For the text-containing cell, return its midpoint in [X, Y] coordinate format. 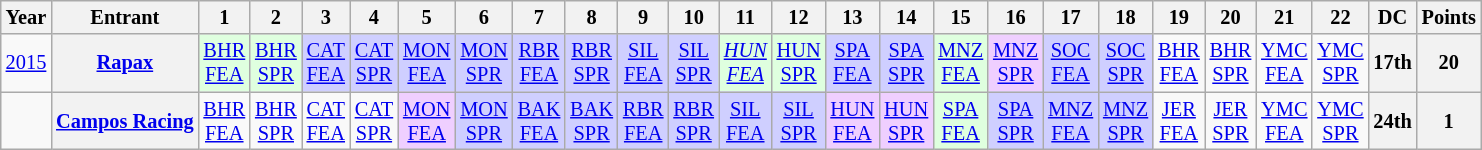
4 [374, 17]
12 [799, 17]
2 [276, 17]
6 [484, 17]
SOCFEA [1070, 63]
19 [1179, 17]
Points [1449, 17]
Rapax [124, 63]
9 [643, 17]
17 [1070, 17]
11 [746, 17]
7 [540, 17]
SOCSPR [1126, 63]
16 [1016, 17]
Campos Racing [124, 121]
14 [906, 17]
18 [1126, 17]
24th [1392, 121]
21 [1284, 17]
3 [326, 17]
8 [592, 17]
17th [1392, 63]
15 [960, 17]
BAKSPR [592, 121]
BAKFEA [540, 121]
Entrant [124, 17]
DC [1392, 17]
Year [26, 17]
5 [426, 17]
13 [852, 17]
22 [1340, 17]
10 [693, 17]
JERFEA [1179, 121]
2015 [26, 63]
JERSPR [1231, 121]
